From the cell containing the given text, extract its center point as (x, y) coordinate. 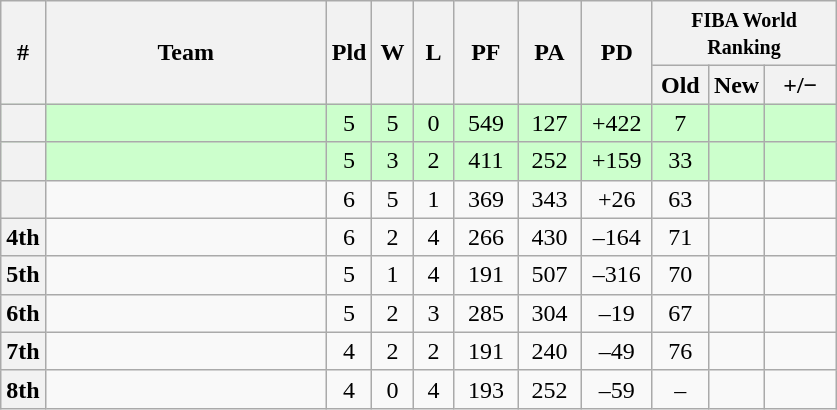
– (680, 389)
67 (680, 313)
193 (486, 389)
PA (550, 52)
63 (680, 199)
PF (486, 52)
343 (550, 199)
127 (550, 123)
W (392, 52)
507 (550, 275)
+159 (616, 161)
–164 (616, 237)
6th (23, 313)
304 (550, 313)
PD (616, 52)
4th (23, 237)
FIBA World Ranking (744, 34)
8th (23, 389)
+/− (800, 85)
240 (550, 351)
266 (486, 237)
+422 (616, 123)
430 (550, 237)
New (736, 85)
33 (680, 161)
285 (486, 313)
Old (680, 85)
# (23, 52)
76 (680, 351)
369 (486, 199)
549 (486, 123)
–49 (616, 351)
Team (186, 52)
7th (23, 351)
411 (486, 161)
–59 (616, 389)
–316 (616, 275)
L (434, 52)
–19 (616, 313)
Pld (349, 52)
71 (680, 237)
70 (680, 275)
7 (680, 123)
5th (23, 275)
+26 (616, 199)
